Detect which cell encompasses the target text, then output its [X, Y] center coordinate. 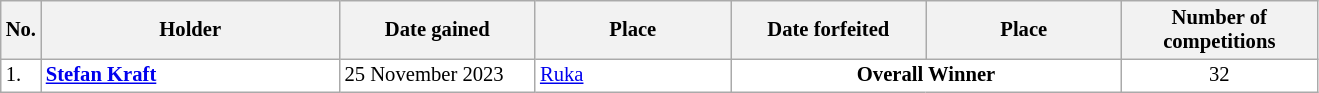
25 November 2023 [438, 75]
Overall Winner [926, 75]
Date gained [438, 29]
No. [21, 29]
1. [21, 75]
Stefan Kraft [190, 75]
Number of competitions [1220, 29]
Ruka [632, 75]
Date forfeited [828, 29]
Holder [190, 29]
32 [1220, 75]
